Identify which cell holds the provided text, then report its [X, Y] central coordinate. 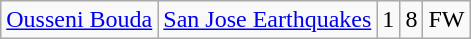
FW [446, 20]
San Jose Earthquakes [268, 20]
Ousseni Bouda [80, 20]
8 [412, 20]
1 [388, 20]
